Provide the [X, Y] coordinate of the cell's center where the given text is located.  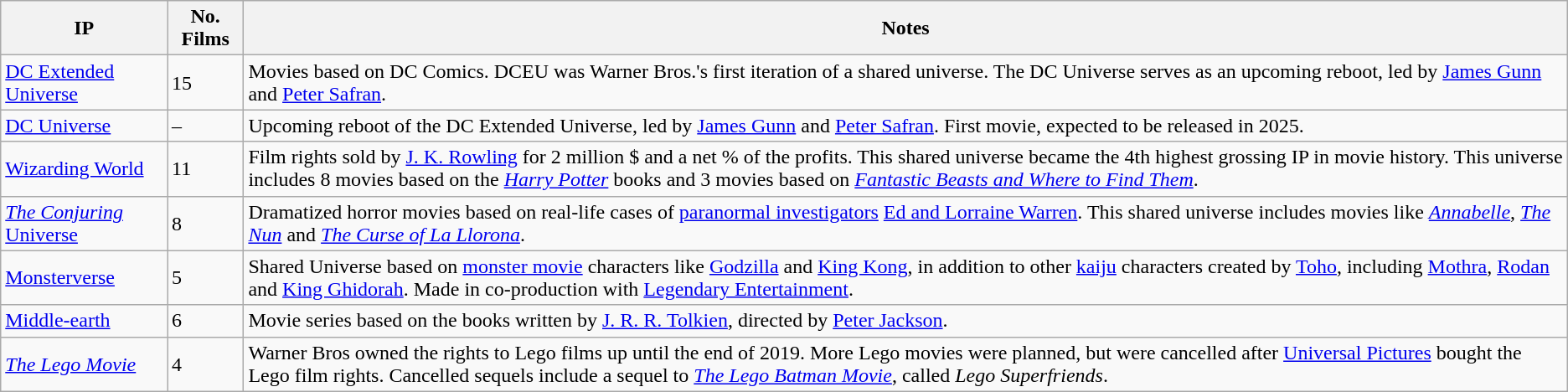
Movie series based on the books written by J. R. R. Tolkien, directed by Peter Jackson. [905, 321]
DC Extended Universe [84, 82]
4 [206, 364]
The Lego Movie [84, 364]
8 [206, 223]
No. Films [206, 28]
6 [206, 321]
DC Universe [84, 126]
Middle-earth [84, 321]
Wizarding World [84, 169]
Monsterverse [84, 278]
– [206, 126]
The Conjuring Universe [84, 223]
5 [206, 278]
Upcoming reboot of the DC Extended Universe, led by James Gunn and Peter Safran. First movie, expected to be released in 2025. [905, 126]
15 [206, 82]
Notes [905, 28]
11 [206, 169]
IP [84, 28]
